For the text-containing cell, return its midpoint in (x, y) coordinate format. 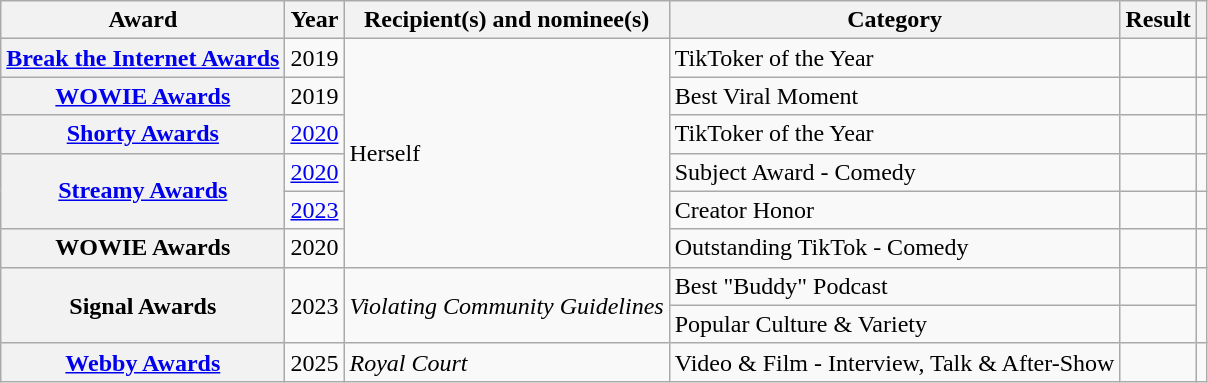
Category (894, 20)
Result (1158, 20)
Year (314, 20)
Best Viral Moment (894, 96)
Streamy Awards (143, 191)
Video & Film - Interview, Talk & After-Show (894, 362)
Popular Culture & Variety (894, 324)
Break the Internet Awards (143, 58)
Best "Buddy" Podcast (894, 286)
Signal Awards (143, 305)
Violating Community Guidelines (506, 305)
Creator Honor (894, 210)
Outstanding TikTok - Comedy (894, 248)
Webby Awards (143, 362)
2025 (314, 362)
Herself (506, 153)
Award (143, 20)
Royal Court (506, 362)
Shorty Awards (143, 134)
Subject Award - Comedy (894, 172)
Recipient(s) and nominee(s) (506, 20)
